From the cell containing the given text, extract its center point as (X, Y) coordinate. 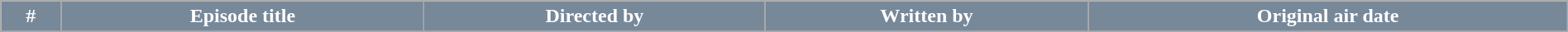
Episode title (243, 16)
Original air date (1328, 16)
Written by (926, 16)
Directed by (595, 16)
# (31, 16)
